From the cell containing the given text, extract its center point as (x, y) coordinate. 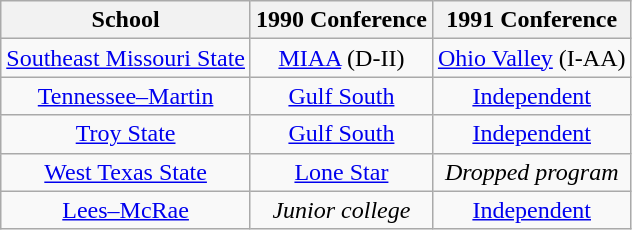
Junior college (341, 210)
School (126, 20)
Southeast Missouri State (126, 58)
Lees–McRae (126, 210)
Tennessee–Martin (126, 96)
MIAA (D-II) (341, 58)
Dropped program (532, 172)
West Texas State (126, 172)
1991 Conference (532, 20)
1990 Conference (341, 20)
Lone Star (341, 172)
Ohio Valley (I-AA) (532, 58)
Troy State (126, 134)
